Pinpoint the cell where the given text exists, returning its [X, Y] midpoint coordinate. 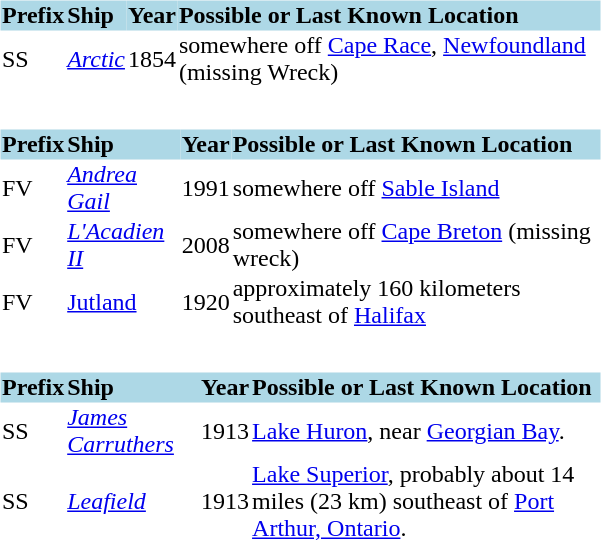
somewhere off Cape Breton (missing wreck) [416, 244]
Arctic [96, 58]
somewhere off Cape Race, Newfoundland (missing Wreck) [388, 58]
Andrea Gail [123, 188]
Lake Huron, near Georgian Bay. [426, 430]
L'Acadien II [123, 244]
1920 [206, 302]
1854 [152, 58]
James Carruthers [133, 430]
1991 [206, 188]
somewhere off Sable Island [416, 188]
2008 [206, 244]
approximately 160 kilometers southeast of Halifax [416, 302]
Jutland [123, 302]
1913 [226, 430]
